Capture the cell that displays the provided text and extract its [X, Y] central coordinate. 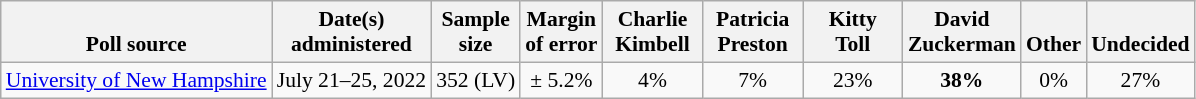
Date(s)administered [352, 32]
July 21–25, 2022 [352, 80]
0% [1054, 80]
23% [853, 80]
DavidZuckerman [962, 32]
27% [1140, 80]
4% [652, 80]
352 (LV) [476, 80]
Other [1054, 32]
7% [753, 80]
University of New Hampshire [136, 80]
Poll source [136, 32]
Marginof error [561, 32]
PatriciaPreston [753, 32]
38% [962, 80]
CharlieKimbell [652, 32]
Undecided [1140, 32]
Samplesize [476, 32]
KittyToll [853, 32]
± 5.2% [561, 80]
